Provide the (x, y) coordinate of the cell's center where the given text is located.  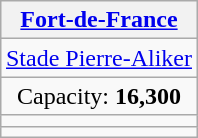
Stade Pierre-Aliker (98, 58)
Capacity: 16,300 (98, 96)
Fort-de-France (98, 20)
